Scan for the cell matching the given text and deliver its (x, y) coordinate at center. 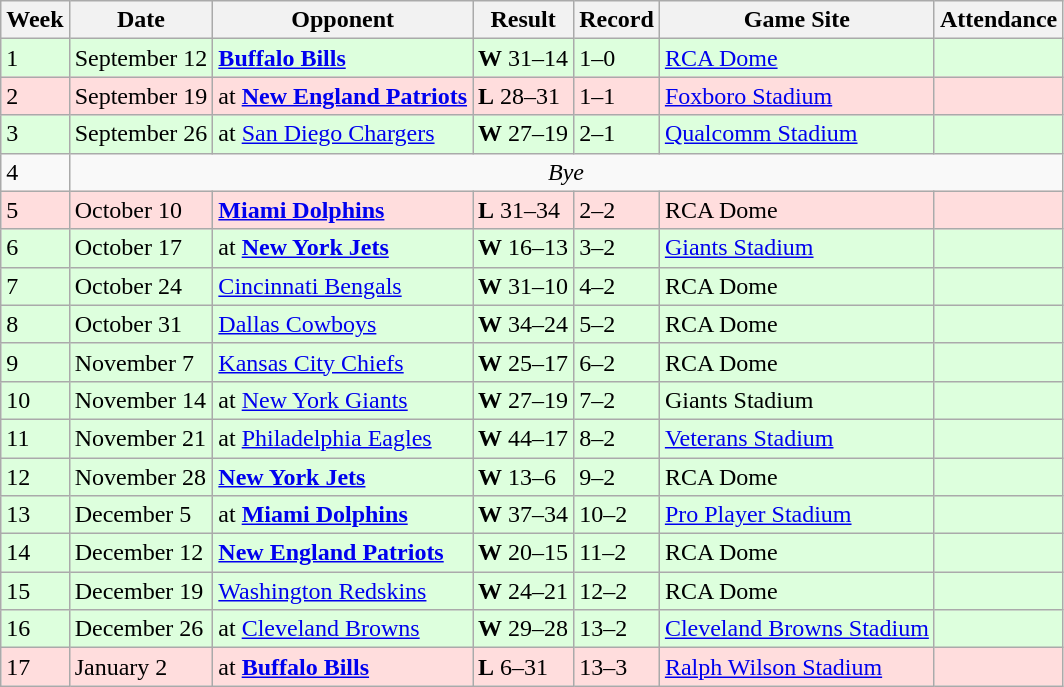
Washington Redskins (343, 591)
W 25–17 (524, 362)
13–3 (617, 667)
September 12 (141, 58)
10 (35, 400)
9 (35, 362)
1–1 (617, 96)
4–2 (617, 286)
7–2 (617, 400)
December 19 (141, 591)
2 (35, 96)
at San Diego Chargers (343, 134)
10–2 (617, 515)
W 44–17 (524, 438)
L 28–31 (524, 96)
at New York Giants (343, 400)
W 37–34 (524, 515)
at New York Jets (343, 248)
8 (35, 324)
3 (35, 134)
October 17 (141, 248)
W 20–15 (524, 553)
7 (35, 286)
January 2 (141, 667)
Kansas City Chiefs (343, 362)
L 6–31 (524, 667)
1 (35, 58)
Date (141, 20)
4 (35, 172)
November 7 (141, 362)
Attendance (998, 20)
2–1 (617, 134)
6–2 (617, 362)
at New England Patriots (343, 96)
W 34–24 (524, 324)
W 29–28 (524, 629)
Pro Player Stadium (796, 515)
9–2 (617, 477)
Miami Dolphins (343, 210)
Dallas Cowboys (343, 324)
W 31–10 (524, 286)
Game Site (796, 20)
October 31 (141, 324)
L 31–34 (524, 210)
October 10 (141, 210)
at Philadelphia Eagles (343, 438)
Week (35, 20)
11–2 (617, 553)
at Buffalo Bills (343, 667)
September 19 (141, 96)
14 (35, 553)
1–0 (617, 58)
October 24 (141, 286)
Buffalo Bills (343, 58)
December 12 (141, 553)
November 21 (141, 438)
September 26 (141, 134)
Ralph Wilson Stadium (796, 667)
Veterans Stadium (796, 438)
13 (35, 515)
Opponent (343, 20)
6 (35, 248)
W 31–14 (524, 58)
17 (35, 667)
Result (524, 20)
Cleveland Browns Stadium (796, 629)
3–2 (617, 248)
W 24–21 (524, 591)
16 (35, 629)
December 5 (141, 515)
W 16–13 (524, 248)
November 28 (141, 477)
New England Patriots (343, 553)
15 (35, 591)
November 14 (141, 400)
Cincinnati Bengals (343, 286)
8–2 (617, 438)
13–2 (617, 629)
at Miami Dolphins (343, 515)
12–2 (617, 591)
Bye (566, 172)
Record (617, 20)
2–2 (617, 210)
5–2 (617, 324)
Foxboro Stadium (796, 96)
W 13–6 (524, 477)
11 (35, 438)
Qualcomm Stadium (796, 134)
5 (35, 210)
December 26 (141, 629)
12 (35, 477)
at Cleveland Browns (343, 629)
New York Jets (343, 477)
